Search for the cell housing the specified text and yield its (x, y) center coordinate. 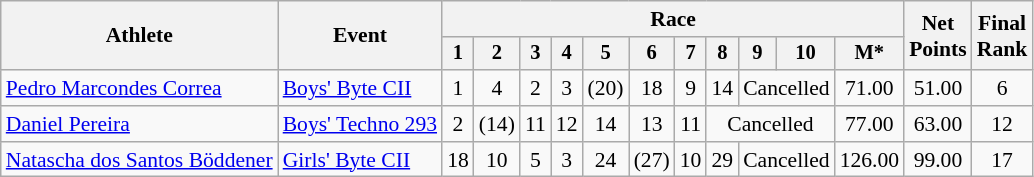
18 (652, 88)
5 (606, 54)
63.00 (938, 124)
M* (870, 54)
51.00 (938, 88)
10 (806, 54)
Race (673, 19)
Final Rank (1002, 36)
Boys' Techno 293 (360, 124)
(20) (606, 88)
Athlete (140, 36)
77.00 (870, 124)
Event (360, 36)
Boys' Byte CII (360, 88)
(14) (497, 124)
Daniel Pereira (140, 124)
13 (652, 124)
8 (722, 54)
Pedro Marcondes Correa (140, 88)
71.00 (870, 88)
NetPoints (938, 36)
7 (691, 54)
